Provide the (x, y) coordinate of the cell's center where the given text is located.  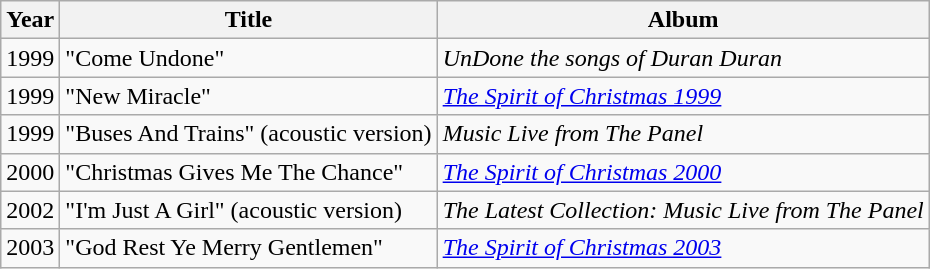
"New Miracle" (248, 96)
2002 (30, 210)
"Christmas Gives Me The Chance" (248, 172)
"Come Undone" (248, 58)
"God Rest Ye Merry Gentlemen" (248, 248)
Album (683, 20)
The Latest Collection: Music Live from The Panel (683, 210)
"I'm Just A Girl" (acoustic version) (248, 210)
The Spirit of Christmas 2000 (683, 172)
UnDone the songs of Duran Duran (683, 58)
2000 (30, 172)
"Buses And Trains" (acoustic version) (248, 134)
Title (248, 20)
The Spirit of Christmas 2003 (683, 248)
The Spirit of Christmas 1999 (683, 96)
Music Live from The Panel (683, 134)
2003 (30, 248)
Year (30, 20)
